Provide the [X, Y] coordinate of the cell's center where the given text is located.  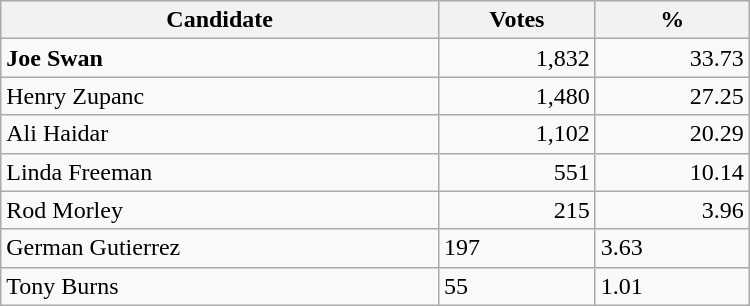
German Gutierrez [220, 248]
20.29 [672, 134]
% [672, 20]
27.25 [672, 96]
Votes [518, 20]
215 [518, 210]
1.01 [672, 286]
Ali Haidar [220, 134]
551 [518, 172]
1,832 [518, 58]
3.63 [672, 248]
1,480 [518, 96]
Candidate [220, 20]
1,102 [518, 134]
Linda Freeman [220, 172]
Henry Zupanc [220, 96]
197 [518, 248]
10.14 [672, 172]
3.96 [672, 210]
33.73 [672, 58]
55 [518, 286]
Tony Burns [220, 286]
Rod Morley [220, 210]
Joe Swan [220, 58]
